Scan for the cell matching the given text and deliver its (X, Y) coordinate at center. 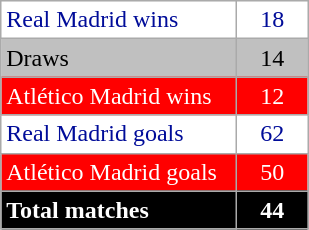
44 (272, 210)
Real Madrid goals (119, 134)
Draws (119, 58)
50 (272, 172)
14 (272, 58)
Atlético Madrid goals (119, 172)
18 (272, 20)
12 (272, 96)
Atlético Madrid wins (119, 96)
Real Madrid wins (119, 20)
Total matches (119, 210)
62 (272, 134)
